From the cell containing the given text, extract its center point as [X, Y] coordinate. 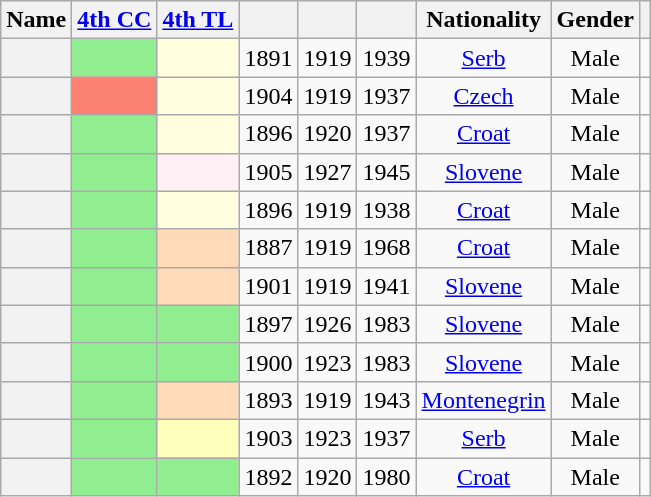
Nationality [484, 20]
1904 [268, 96]
Name [36, 20]
Montenegrin [484, 400]
1938 [386, 210]
Czech [484, 96]
1939 [386, 58]
1927 [328, 172]
1887 [268, 248]
1892 [268, 477]
1968 [386, 248]
1903 [268, 438]
1943 [386, 400]
1926 [328, 324]
1891 [268, 58]
4th TL [198, 20]
4th CC [114, 20]
1893 [268, 400]
1900 [268, 362]
1901 [268, 286]
Gender [595, 20]
1945 [386, 172]
1905 [268, 172]
1941 [386, 286]
1980 [386, 477]
1897 [268, 324]
